For the text-containing cell, return its midpoint in (x, y) coordinate format. 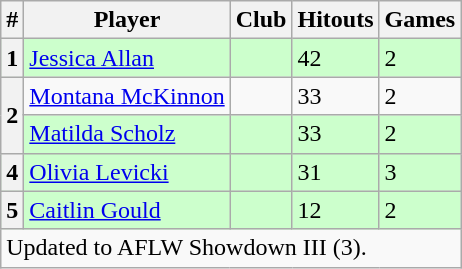
Player (127, 20)
3 (420, 172)
Caitlin Gould (127, 210)
5 (12, 210)
Games (420, 20)
Jessica Allan (127, 58)
# (12, 20)
Updated to AFLW Showdown III (3). (231, 248)
4 (12, 172)
42 (336, 58)
12 (336, 210)
Club (261, 20)
Matilda Scholz (127, 134)
1 (12, 58)
Olivia Levicki (127, 172)
Hitouts (336, 20)
Montana McKinnon (127, 96)
31 (336, 172)
